Identify which cell holds the provided text, then report its [x, y] central coordinate. 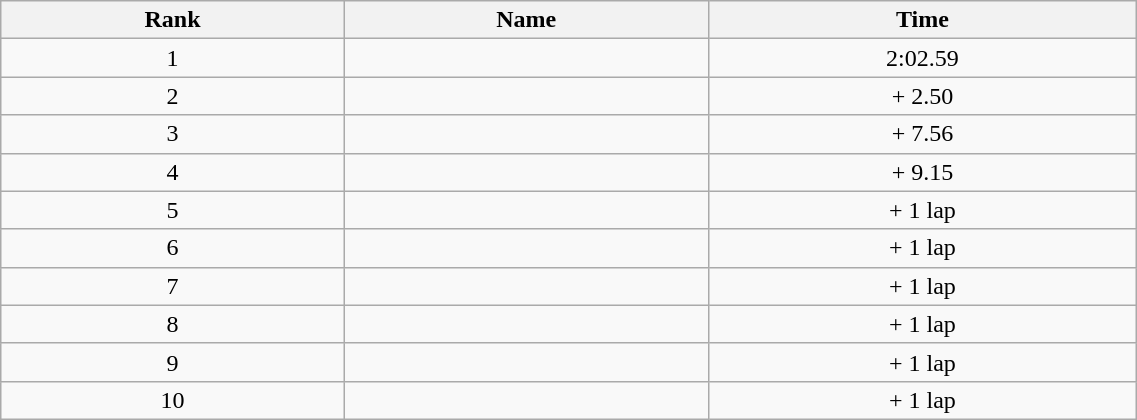
10 [173, 400]
Rank [173, 20]
6 [173, 248]
Time [922, 20]
1 [173, 58]
+ 9.15 [922, 172]
9 [173, 362]
8 [173, 324]
7 [173, 286]
+ 2.50 [922, 96]
5 [173, 210]
3 [173, 134]
+ 7.56 [922, 134]
4 [173, 172]
2:02.59 [922, 58]
Name [526, 20]
2 [173, 96]
